Identify which cell holds the provided text, then report its (X, Y) central coordinate. 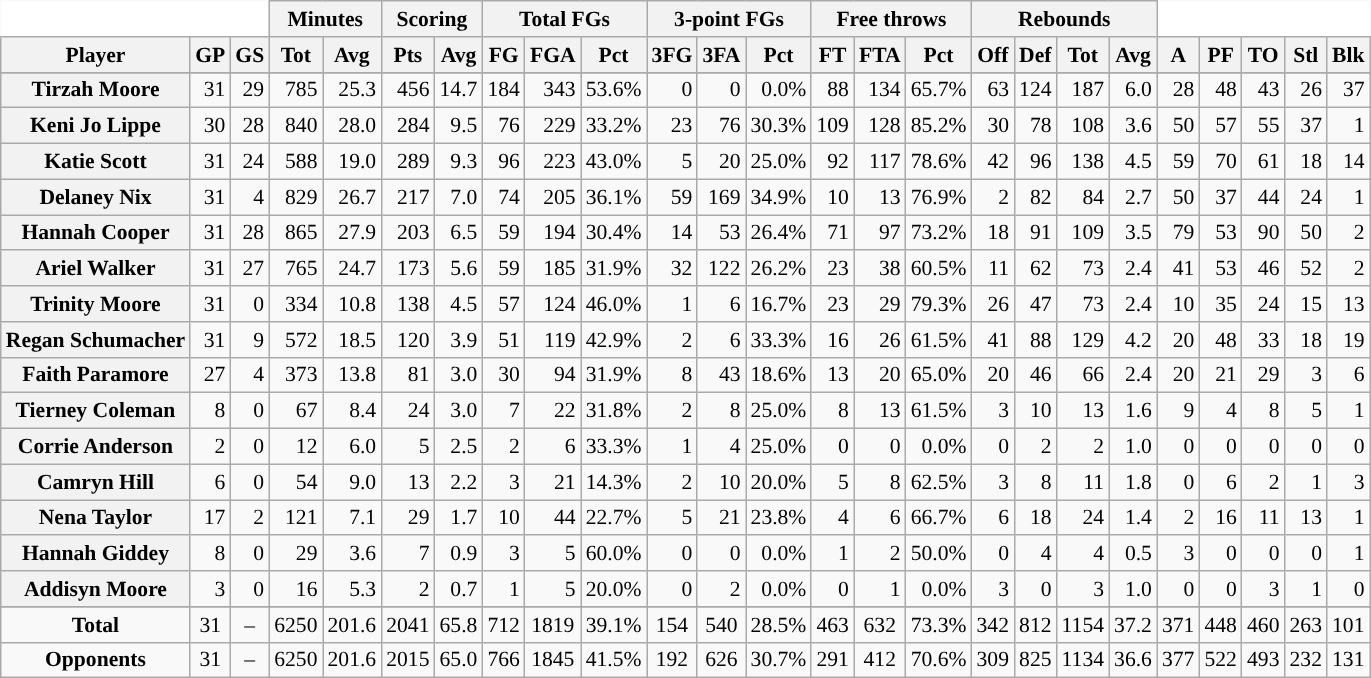
205 (553, 197)
Nena Taylor (96, 518)
289 (408, 162)
Stl (1306, 55)
173 (408, 269)
572 (296, 340)
217 (408, 197)
1134 (1083, 660)
131 (1348, 660)
65.0% (939, 375)
377 (1178, 660)
27.9 (352, 233)
GS (250, 55)
65.8 (459, 625)
14.7 (459, 90)
35 (1220, 304)
19 (1348, 340)
26.4% (779, 233)
16.7% (779, 304)
55 (1264, 126)
67 (296, 411)
91 (1036, 233)
32 (672, 269)
18.6% (779, 375)
Faith Paramore (96, 375)
134 (880, 90)
9.5 (459, 126)
632 (880, 625)
34.9% (779, 197)
Blk (1348, 55)
456 (408, 90)
232 (1306, 660)
229 (553, 126)
42.9% (614, 340)
3.5 (1133, 233)
0.5 (1133, 554)
Ariel Walker (96, 269)
Corrie Anderson (96, 447)
41.5% (614, 660)
Free throws (891, 19)
37.2 (1133, 625)
92 (832, 162)
493 (1264, 660)
829 (296, 197)
0.9 (459, 554)
448 (1220, 625)
73.2% (939, 233)
3FA (721, 55)
23.8% (779, 518)
28.5% (779, 625)
74 (504, 197)
65.7% (939, 90)
1154 (1083, 625)
Rebounds (1064, 19)
90 (1264, 233)
128 (880, 126)
1.4 (1133, 518)
Scoring (432, 19)
62.5% (939, 482)
712 (504, 625)
81 (408, 375)
78.6% (939, 162)
Hannah Giddey (96, 554)
71 (832, 233)
2.7 (1133, 197)
1845 (553, 660)
223 (553, 162)
26.7 (352, 197)
8.4 (352, 411)
7.1 (352, 518)
26.2% (779, 269)
70.6% (939, 660)
22 (553, 411)
1.8 (1133, 482)
154 (672, 625)
765 (296, 269)
36.6 (1133, 660)
9.3 (459, 162)
187 (1083, 90)
Def (1036, 55)
PF (1220, 55)
766 (504, 660)
Minutes (325, 19)
30.7% (779, 660)
73.3% (939, 625)
47 (1036, 304)
840 (296, 126)
19.0 (352, 162)
FGA (553, 55)
A (1178, 55)
1.7 (459, 518)
54 (296, 482)
5.3 (352, 589)
GP (210, 55)
522 (1220, 660)
60.0% (614, 554)
79 (1178, 233)
371 (1178, 625)
Tierney Coleman (96, 411)
263 (1306, 625)
2015 (408, 660)
9.0 (352, 482)
33 (1264, 340)
82 (1036, 197)
3FG (672, 55)
24.7 (352, 269)
588 (296, 162)
79.3% (939, 304)
97 (880, 233)
184 (504, 90)
TO (1264, 55)
30.4% (614, 233)
120 (408, 340)
10.8 (352, 304)
785 (296, 90)
51 (504, 340)
Pts (408, 55)
203 (408, 233)
6.5 (459, 233)
60.5% (939, 269)
343 (553, 90)
119 (553, 340)
812 (1036, 625)
70 (1220, 162)
Tirzah Moore (96, 90)
39.1% (614, 625)
30.3% (779, 126)
825 (1036, 660)
4.2 (1133, 340)
Delaney Nix (96, 197)
309 (994, 660)
412 (880, 660)
46.0% (614, 304)
117 (880, 162)
43.0% (614, 162)
FG (504, 55)
FT (832, 55)
Player (96, 55)
Total FGs (564, 19)
334 (296, 304)
121 (296, 518)
31.8% (614, 411)
14.3% (614, 482)
2.2 (459, 482)
Hannah Cooper (96, 233)
0.7 (459, 589)
Camryn Hill (96, 482)
78 (1036, 126)
108 (1083, 126)
Off (994, 55)
12 (296, 447)
50.0% (939, 554)
18.5 (352, 340)
865 (296, 233)
52 (1306, 269)
373 (296, 375)
101 (1348, 625)
84 (1083, 197)
76.9% (939, 197)
291 (832, 660)
1.6 (1133, 411)
38 (880, 269)
17 (210, 518)
66 (1083, 375)
94 (553, 375)
36.1% (614, 197)
626 (721, 660)
61 (1264, 162)
1819 (553, 625)
460 (1264, 625)
194 (553, 233)
Keni Jo Lippe (96, 126)
284 (408, 126)
Katie Scott (96, 162)
2.5 (459, 447)
122 (721, 269)
7.0 (459, 197)
62 (1036, 269)
65.0 (459, 660)
85.2% (939, 126)
3-point FGs (730, 19)
25.3 (352, 90)
22.7% (614, 518)
33.2% (614, 126)
Trinity Moore (96, 304)
3.9 (459, 340)
42 (994, 162)
185 (553, 269)
FTA (880, 55)
13.8 (352, 375)
63 (994, 90)
342 (994, 625)
53.6% (614, 90)
5.6 (459, 269)
15 (1306, 304)
129 (1083, 340)
192 (672, 660)
2041 (408, 625)
Total (96, 625)
169 (721, 197)
Opponents (96, 660)
28.0 (352, 126)
66.7% (939, 518)
Regan Schumacher (96, 340)
Addisyn Moore (96, 589)
540 (721, 625)
463 (832, 625)
